Locate the cell with the specified text and output its [X, Y] center coordinate. 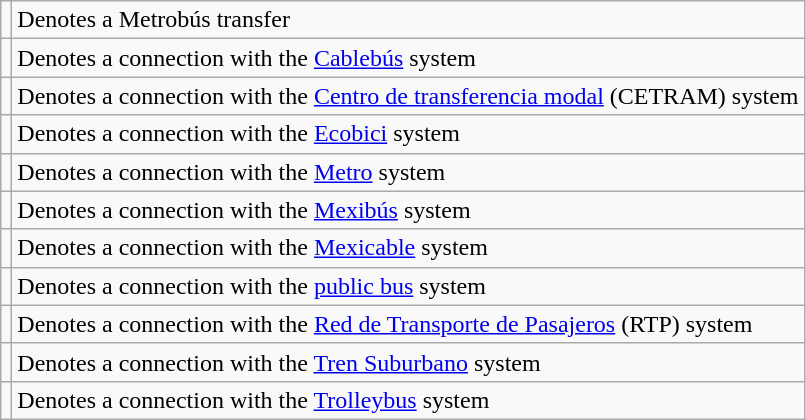
Denotes a connection with the Mexibús system [408, 210]
Denotes a connection with the Cablebús system [408, 58]
Denotes a connection with the Metro system [408, 172]
Denotes a connection with the Centro de transferencia modal (CETRAM) system [408, 96]
Denotes a connection with the Ecobici system [408, 134]
Denotes a connection with the Tren Suburbano system [408, 362]
Denotes a connection with the Red de Transporte de Pasajeros (RTP) system [408, 324]
Denotes a Metrobús transfer [408, 20]
Denotes a connection with the Mexicable system [408, 248]
Denotes a connection with the Trolleybus system [408, 400]
Denotes a connection with the public bus system [408, 286]
